Return [X, Y] of the center of cell containing provided text 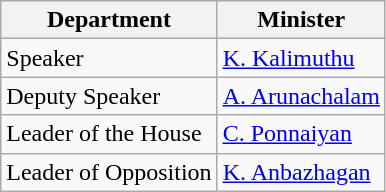
Department [109, 20]
A. Arunachalam [301, 96]
Minister [301, 20]
K. Anbazhagan [301, 172]
Speaker [109, 58]
Leader of Opposition [109, 172]
C. Ponnaiyan [301, 134]
Leader of the House [109, 134]
K. Kalimuthu [301, 58]
Deputy Speaker [109, 96]
